Extract the [X, Y] coordinate from the center of the cell holding the provided text.  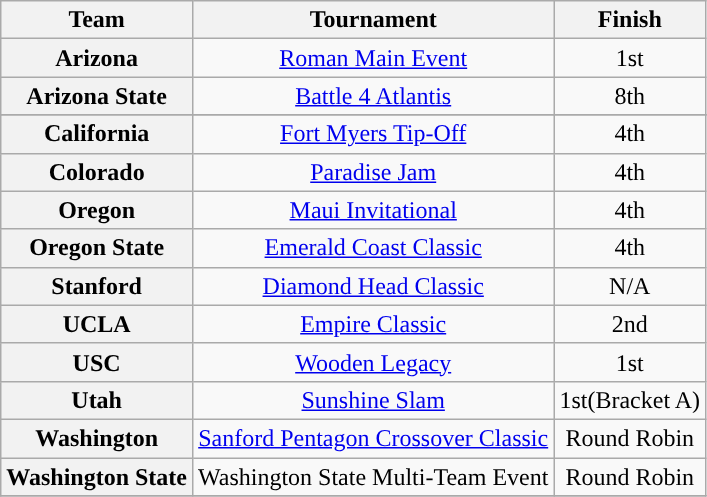
Oregon State [97, 248]
2nd [630, 324]
Sunshine Slam [374, 400]
California [97, 134]
N/A [630, 286]
1st(Bracket A) [630, 400]
Fort Myers Tip-Off [374, 134]
Washington [97, 438]
USC [97, 362]
Arizona State [97, 96]
Utah [97, 400]
UCLA [97, 324]
Emerald Coast Classic [374, 248]
Sanford Pentagon Crossover Classic [374, 438]
Oregon [97, 210]
Empire Classic [374, 324]
Washington State Multi-Team Event [374, 477]
Stanford [97, 286]
Battle 4 Atlantis [374, 96]
Arizona [97, 58]
Finish [630, 20]
Team [97, 20]
Colorado [97, 172]
Washington State [97, 477]
8th [630, 96]
Tournament [374, 20]
Maui Invitational [374, 210]
Diamond Head Classic [374, 286]
Paradise Jam [374, 172]
Wooden Legacy [374, 362]
Roman Main Event [374, 58]
